Pinpoint the cell where the given text exists, returning its (x, y) midpoint coordinate. 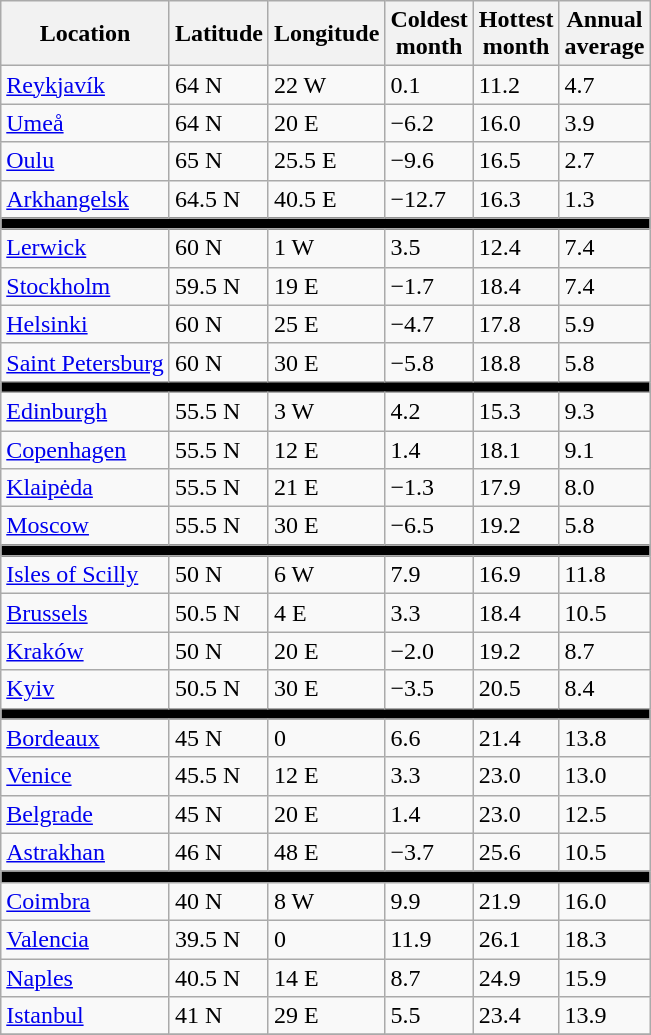
8.0 (604, 488)
Coldestmonth (429, 34)
Klaipėda (86, 488)
4 E (326, 613)
6.6 (429, 738)
Longitude (326, 34)
13.9 (604, 1016)
6 W (326, 575)
−3.7 (429, 852)
21 E (326, 488)
11.8 (604, 575)
Istanbul (86, 1016)
11.2 (516, 85)
16.3 (516, 199)
8 W (326, 901)
7.9 (429, 575)
12.4 (516, 248)
25.6 (516, 852)
22 W (326, 85)
4.2 (429, 411)
12.5 (604, 814)
−9.6 (429, 161)
15.3 (516, 411)
64.5 N (218, 199)
Naples (86, 977)
16.5 (516, 161)
Reykjavík (86, 85)
21.4 (516, 738)
−12.7 (429, 199)
Kyiv (86, 689)
40.5 N (218, 977)
5.9 (604, 324)
Astrakhan (86, 852)
40.5 E (326, 199)
26.1 (516, 939)
41 N (218, 1016)
9.3 (604, 411)
Valencia (86, 939)
Annualaverage (604, 34)
Brussels (86, 613)
9.1 (604, 449)
19 E (326, 286)
Coimbra (86, 901)
Belgrade (86, 814)
Kraków (86, 651)
−1.3 (429, 488)
Isles of Scilly (86, 575)
18.1 (516, 449)
25.5 E (326, 161)
−4.7 (429, 324)
14 E (326, 977)
Bordeaux (86, 738)
13.8 (604, 738)
3.5 (429, 248)
23.4 (516, 1016)
Saint Petersburg (86, 362)
−1.7 (429, 286)
−6.5 (429, 526)
24.9 (516, 977)
9.9 (429, 901)
Venice (86, 776)
29 E (326, 1016)
Location (86, 34)
3 W (326, 411)
Oulu (86, 161)
−6.2 (429, 123)
17.9 (516, 488)
Moscow (86, 526)
Umeå (86, 123)
1 W (326, 248)
15.9 (604, 977)
18.8 (516, 362)
2.7 (604, 161)
39.5 N (218, 939)
Arkhangelsk (86, 199)
Latitude (218, 34)
3.9 (604, 123)
1.3 (604, 199)
4.7 (604, 85)
Helsinki (86, 324)
Stockholm (86, 286)
−5.8 (429, 362)
5.5 (429, 1016)
45.5 N (218, 776)
0.1 (429, 85)
11.9 (429, 939)
20.5 (516, 689)
21.9 (516, 901)
Copenhagen (86, 449)
25 E (326, 324)
18.3 (604, 939)
8.4 (604, 689)
Hottestmonth (516, 34)
59.5 N (218, 286)
−3.5 (429, 689)
48 E (326, 852)
13.0 (604, 776)
16.9 (516, 575)
−2.0 (429, 651)
Lerwick (86, 248)
17.8 (516, 324)
40 N (218, 901)
46 N (218, 852)
Edinburgh (86, 411)
65 N (218, 161)
